Determine the [x, y] coordinate at the center of the cell enclosing the given text.  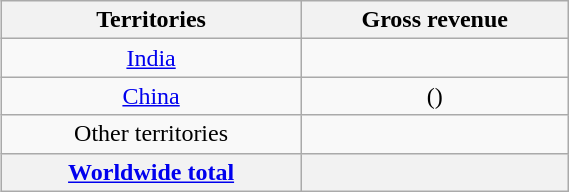
Gross revenue [434, 20]
Other territories [151, 134]
Worldwide total [151, 172]
Territories [151, 20]
() [434, 96]
India [151, 58]
China [151, 96]
